Detect which cell encompasses the target text, then output its (x, y) center coordinate. 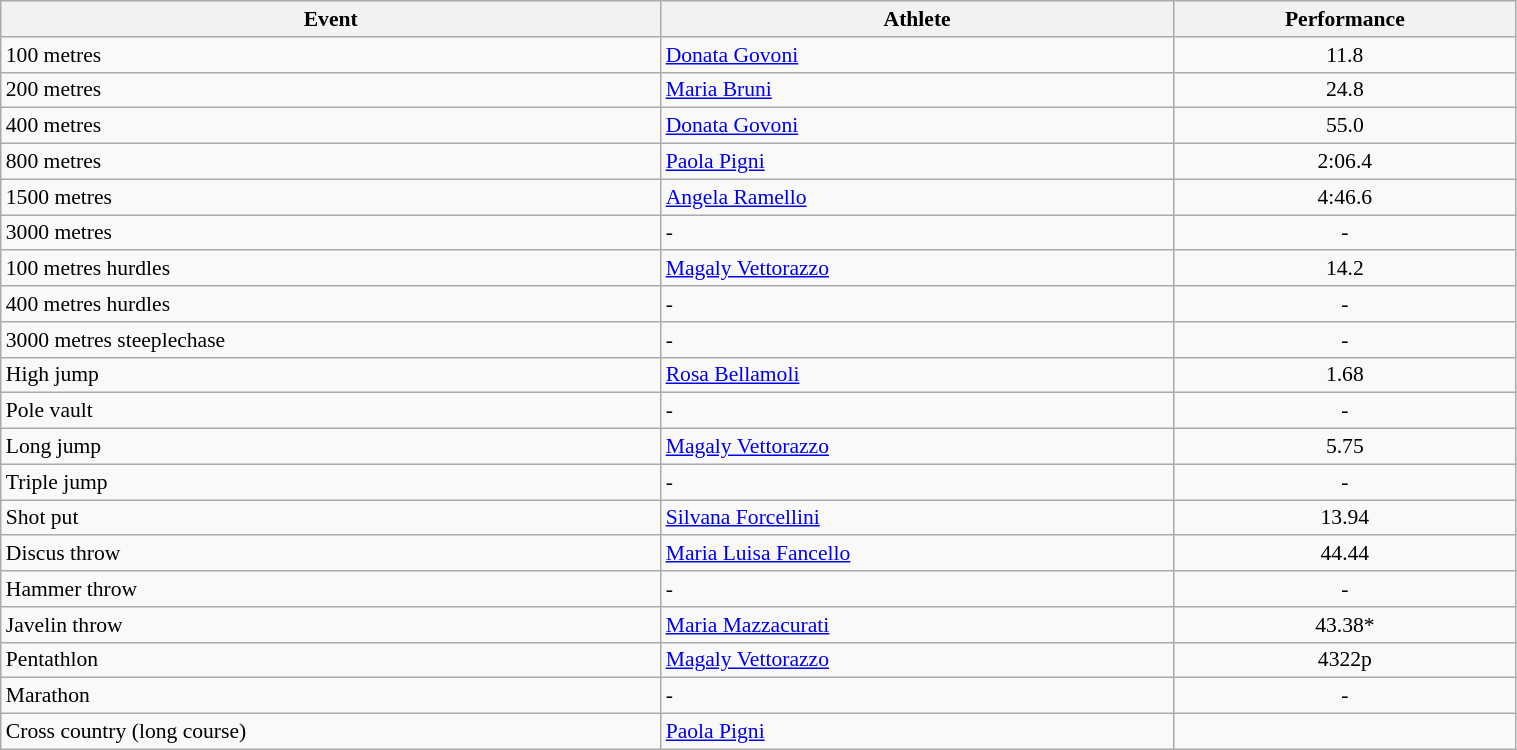
14.2 (1345, 269)
Marathon (331, 696)
Performance (1345, 19)
800 metres (331, 162)
400 metres hurdles (331, 304)
43.38* (1345, 625)
Hammer throw (331, 589)
400 metres (331, 126)
1500 metres (331, 197)
Maria Mazzacurati (918, 625)
Long jump (331, 447)
4322p (1345, 660)
44.44 (1345, 554)
11.8 (1345, 55)
High jump (331, 375)
Silvana Forcellini (918, 518)
Javelin throw (331, 625)
55.0 (1345, 126)
Discus throw (331, 554)
Angela Ramello (918, 197)
3000 metres (331, 233)
100 metres hurdles (331, 269)
Rosa Bellamoli (918, 375)
Event (331, 19)
Athlete (918, 19)
Shot put (331, 518)
200 metres (331, 90)
Maria Bruni (918, 90)
Triple jump (331, 482)
5.75 (1345, 447)
24.8 (1345, 90)
Pentathlon (331, 660)
13.94 (1345, 518)
2:06.4 (1345, 162)
Pole vault (331, 411)
1.68 (1345, 375)
100 metres (331, 55)
3000 metres steeplechase (331, 340)
Cross country (long course) (331, 732)
4:46.6 (1345, 197)
Maria Luisa Fancello (918, 554)
